Detect which cell encompasses the target text, then output its (x, y) center coordinate. 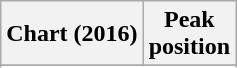
Peakposition (189, 34)
Chart (2016) (72, 34)
